For the text-containing cell, return its midpoint in [X, Y] coordinate format. 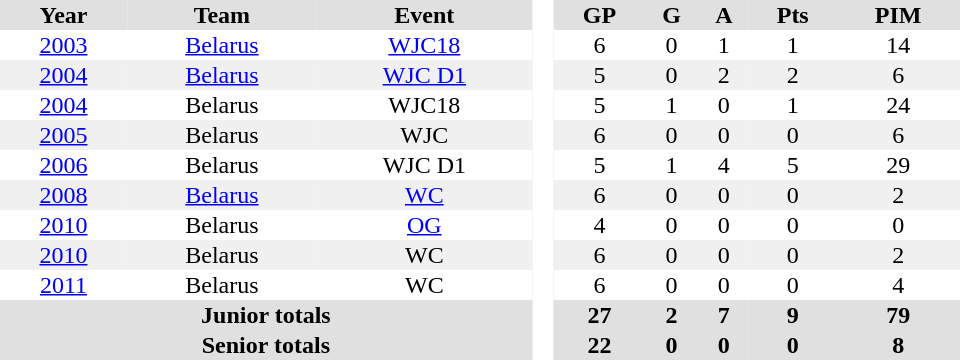
Year [64, 15]
9 [792, 315]
OG [424, 225]
Senior totals [266, 345]
7 [724, 315]
2011 [64, 285]
Event [424, 15]
GP [599, 15]
PIM [898, 15]
24 [898, 105]
G [672, 15]
79 [898, 315]
29 [898, 165]
Junior totals [266, 315]
A [724, 15]
22 [599, 345]
2008 [64, 195]
Team [222, 15]
2003 [64, 45]
8 [898, 345]
WJC [424, 135]
Pts [792, 15]
27 [599, 315]
2005 [64, 135]
2006 [64, 165]
14 [898, 45]
